Locate the cell with the specified text and output its [X, Y] center coordinate. 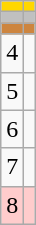
5 [12, 91]
7 [12, 167]
8 [12, 205]
4 [12, 53]
6 [12, 129]
